Detect which cell encompasses the target text, then output its (X, Y) center coordinate. 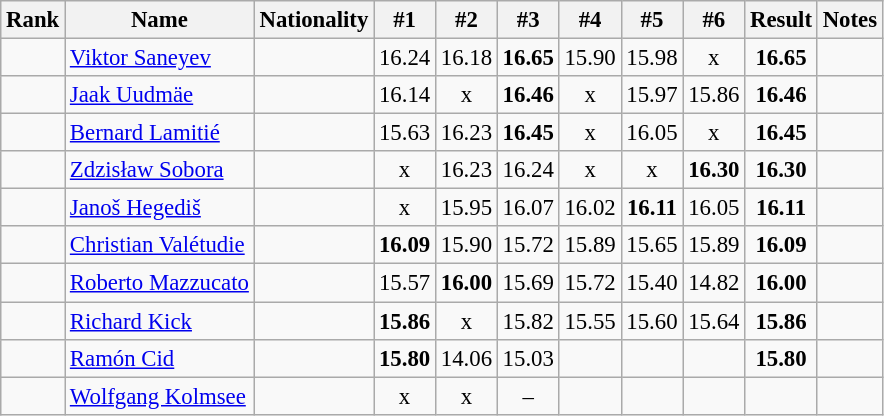
Viktor Saneyev (160, 58)
16.14 (405, 95)
Bernard Lamitié (160, 133)
15.03 (528, 358)
– (528, 396)
15.64 (714, 321)
Christian Valétudie (160, 245)
15.57 (405, 283)
Zdzisław Sobora (160, 170)
15.55 (590, 321)
Ramón Cid (160, 358)
Roberto Mazzucato (160, 283)
15.60 (652, 321)
15.69 (528, 283)
Janoš Hegediš (160, 208)
#5 (652, 20)
15.65 (652, 245)
14.82 (714, 283)
Richard Kick (160, 321)
#4 (590, 20)
Notes (850, 20)
15.82 (528, 321)
#1 (405, 20)
16.07 (528, 208)
Nationality (314, 20)
Wolfgang Kolmsee (160, 396)
15.40 (652, 283)
15.63 (405, 133)
Rank (33, 20)
#6 (714, 20)
16.02 (590, 208)
Jaak Uudmäe (160, 95)
15.98 (652, 58)
16.18 (466, 58)
Name (160, 20)
Result (782, 20)
15.97 (652, 95)
14.06 (466, 358)
#2 (466, 20)
15.95 (466, 208)
#3 (528, 20)
